Pinpoint the cell where the given text exists, returning its (X, Y) midpoint coordinate. 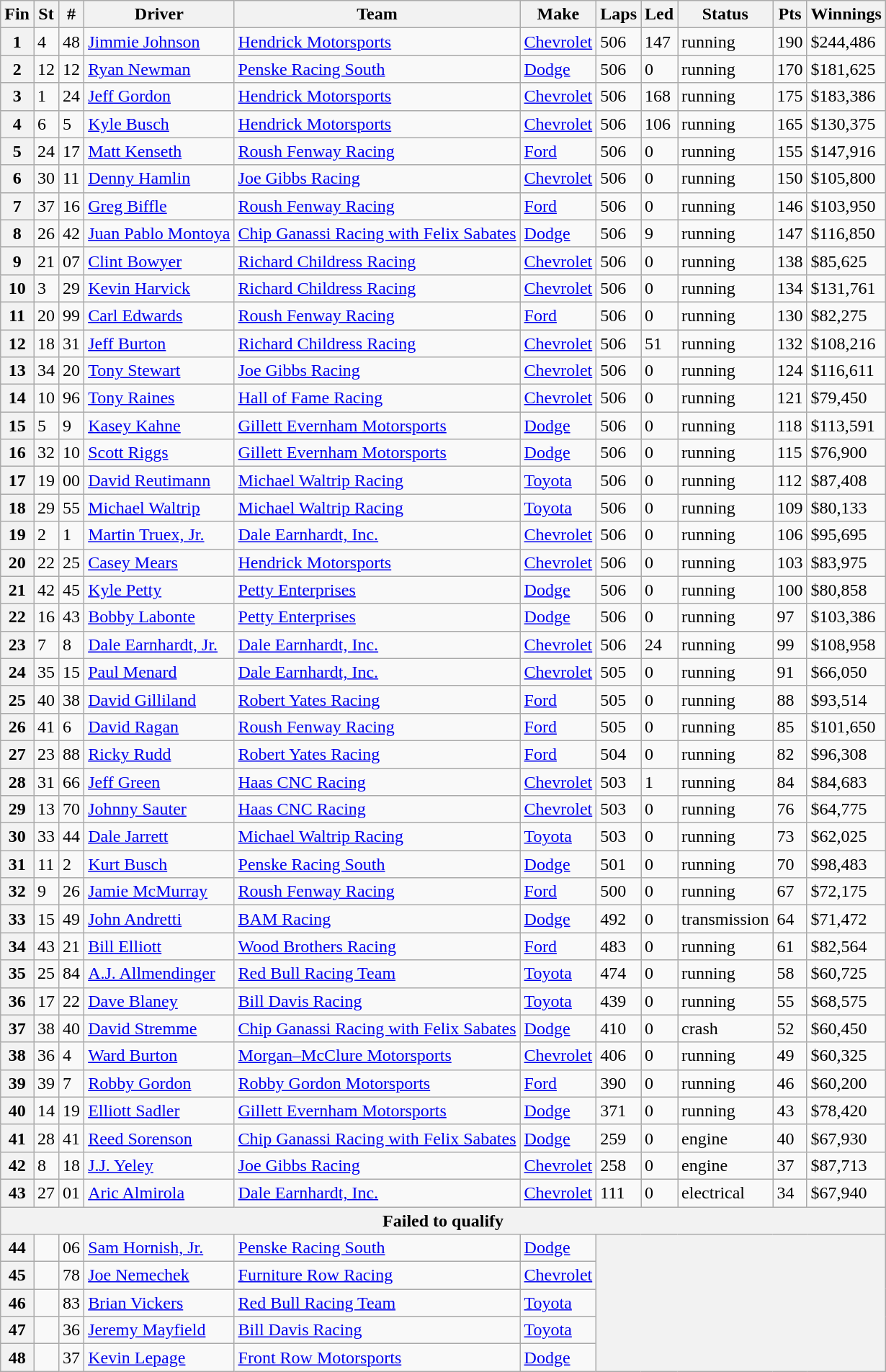
$87,713 (846, 1165)
Tony Raines (159, 398)
J.J. Yeley (159, 1165)
500 (619, 892)
Led (660, 14)
Clint Bowyer (159, 261)
109 (789, 508)
Hall of Fame Racing (377, 398)
01 (72, 1193)
$79,450 (846, 398)
Matt Kenseth (159, 151)
Kevin Harvick (159, 288)
$130,375 (846, 124)
83 (72, 1303)
91 (789, 672)
$93,514 (846, 699)
Michael Waltrip (159, 508)
103 (789, 562)
$116,611 (846, 371)
$96,308 (846, 754)
David Gilliland (159, 699)
$105,800 (846, 179)
Aric Almirola (159, 1193)
Tony Stewart (159, 371)
61 (789, 946)
Dave Blaney (159, 1001)
$82,564 (846, 946)
Scott Riggs (159, 453)
146 (789, 206)
Casey Mears (159, 562)
259 (619, 1138)
$82,275 (846, 315)
66 (72, 781)
190 (789, 42)
Reed Sorenson (159, 1138)
Jeff Green (159, 781)
Make (558, 14)
165 (789, 124)
371 (619, 1111)
474 (619, 974)
$72,175 (846, 892)
St (46, 14)
Joe Nemechek (159, 1275)
Jeff Gordon (159, 97)
501 (619, 864)
John Andretti (159, 919)
134 (789, 288)
Morgan–McClure Motorsports (377, 1056)
Elliott Sadler (159, 1111)
$60,450 (846, 1028)
Kevin Lepage (159, 1358)
$60,725 (846, 974)
175 (789, 97)
47 (17, 1330)
Wood Brothers Racing (377, 946)
170 (789, 69)
390 (619, 1083)
Fin (17, 14)
$68,575 (846, 1001)
David Stremme (159, 1028)
Denny Hamlin (159, 179)
Team (377, 14)
Front Row Motorsports (377, 1358)
Martin Truex, Jr. (159, 535)
58 (789, 974)
electrical (725, 1193)
Laps (619, 14)
Ryan Newman (159, 69)
Jeff Burton (159, 344)
transmission (725, 919)
Driver (159, 14)
Kurt Busch (159, 864)
00 (72, 480)
$85,625 (846, 261)
138 (789, 261)
Carl Edwards (159, 315)
Bill Elliott (159, 946)
52 (789, 1028)
A.J. Allmendinger (159, 974)
82 (789, 754)
$113,591 (846, 426)
130 (789, 315)
Kyle Petty (159, 590)
$83,975 (846, 562)
$80,133 (846, 508)
100 (789, 590)
$131,761 (846, 288)
# (72, 14)
$84,683 (846, 781)
$116,850 (846, 233)
06 (72, 1248)
$60,325 (846, 1056)
112 (789, 480)
$71,472 (846, 919)
51 (660, 344)
Pts (789, 14)
76 (789, 810)
$101,650 (846, 727)
$103,386 (846, 617)
$108,216 (846, 344)
Brian Vickers (159, 1303)
$103,950 (846, 206)
$76,900 (846, 453)
85 (789, 727)
492 (619, 919)
132 (789, 344)
73 (789, 837)
Robby Gordon (159, 1083)
258 (619, 1165)
Jimmie Johnson (159, 42)
155 (789, 151)
$64,775 (846, 810)
07 (72, 261)
439 (619, 1001)
150 (789, 179)
118 (789, 426)
Paul Menard (159, 672)
David Reutimann (159, 480)
168 (660, 97)
410 (619, 1028)
David Ragan (159, 727)
BAM Racing (377, 919)
$181,625 (846, 69)
64 (789, 919)
$244,486 (846, 42)
Jeremy Mayfield (159, 1330)
crash (725, 1028)
Dale Earnhardt, Jr. (159, 645)
121 (789, 398)
504 (619, 754)
Winnings (846, 14)
124 (789, 371)
Greg Biffle (159, 206)
115 (789, 453)
$80,858 (846, 590)
Dale Jarrett (159, 837)
96 (72, 398)
Ward Burton (159, 1056)
Kyle Busch (159, 124)
Jamie McMurray (159, 892)
$62,025 (846, 837)
Failed to qualify (444, 1221)
Ricky Rudd (159, 754)
$87,408 (846, 480)
111 (619, 1193)
$95,695 (846, 535)
$147,916 (846, 151)
Bobby Labonte (159, 617)
$67,940 (846, 1193)
67 (789, 892)
406 (619, 1056)
$66,050 (846, 672)
Status (725, 14)
Robby Gordon Motorsports (377, 1083)
Johnny Sauter (159, 810)
$78,420 (846, 1111)
$98,483 (846, 864)
483 (619, 946)
Kasey Kahne (159, 426)
97 (789, 617)
$183,386 (846, 97)
Juan Pablo Montoya (159, 233)
$67,930 (846, 1138)
Sam Hornish, Jr. (159, 1248)
Furniture Row Racing (377, 1275)
78 (72, 1275)
$108,958 (846, 645)
$60,200 (846, 1083)
